Detect which cell encompasses the target text, then output its [X, Y] center coordinate. 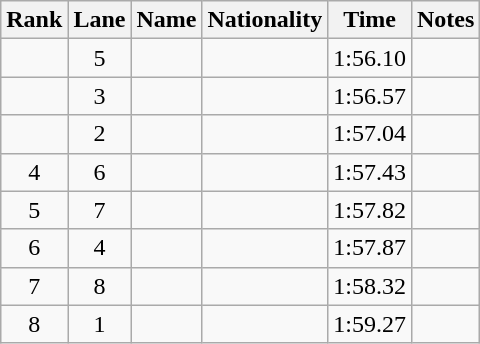
2 [100, 134]
1:57.87 [370, 248]
Name [166, 20]
1:57.04 [370, 134]
1:57.43 [370, 172]
1:59.27 [370, 324]
Notes [445, 20]
Nationality [265, 20]
1:57.82 [370, 210]
Lane [100, 20]
Time [370, 20]
1 [100, 324]
Rank [34, 20]
1:56.10 [370, 58]
1:56.57 [370, 96]
1:58.32 [370, 286]
3 [100, 96]
